From the cell containing the given text, extract its center point as (x, y) coordinate. 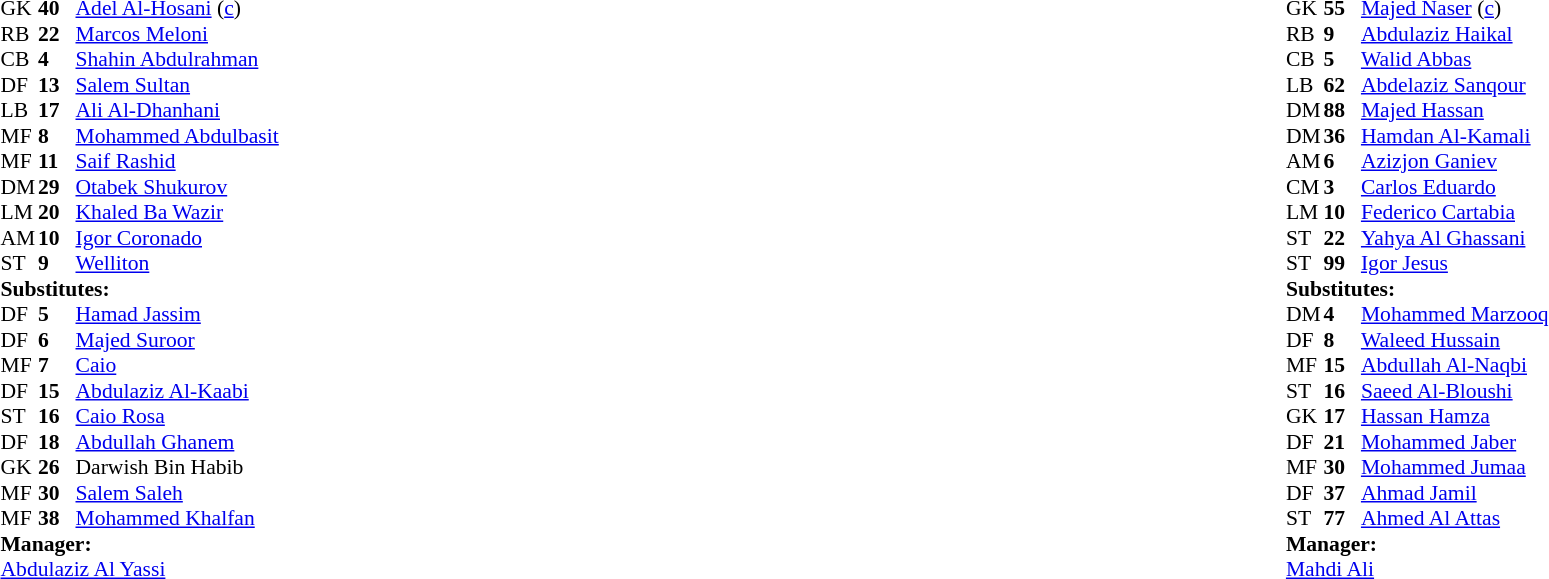
Salem Sultan (178, 85)
Igor Jesus (1455, 263)
20 (57, 213)
Saeed Al-Bloushi (1455, 391)
Saif Rashid (178, 161)
88 (1342, 111)
18 (57, 442)
Abdelaziz Sanqour (1455, 85)
Carlos Eduardo (1455, 187)
36 (1342, 136)
Mohammed Abdulbasit (178, 136)
Waleed Hussain (1455, 340)
13 (57, 85)
Abdulaziz Al-Kaabi (178, 391)
77 (1342, 519)
29 (57, 187)
Darwish Bin Habib (178, 467)
Abdullah Al-Naqbi (1455, 365)
Salem Saleh (178, 493)
Hamad Jassim (178, 315)
11 (57, 161)
Ahmed Al Attas (1455, 519)
Azizjon Ganiev (1455, 161)
21 (1342, 442)
Mohammed Marzooq (1455, 315)
Otabek Shukurov (178, 187)
Mohammed Jaber (1455, 442)
62 (1342, 85)
Hamdan Al-Kamali (1455, 136)
3 (1342, 187)
CM (1305, 187)
Caio (178, 365)
Federico Cartabia (1455, 213)
26 (57, 467)
37 (1342, 493)
Mohammed Jumaa (1455, 467)
Caio Rosa (178, 417)
Mohammed Khalfan (178, 519)
Igor Coronado (178, 238)
Welliton (178, 263)
Majed Suroor (178, 340)
Abdullah Ghanem (178, 442)
Abdulaziz Haikal (1455, 34)
Ahmad Jamil (1455, 493)
Khaled Ba Wazir (178, 213)
Shahin Abdulrahman (178, 59)
Marcos Meloni (178, 34)
99 (1342, 263)
7 (57, 365)
38 (57, 519)
Majed Hassan (1455, 111)
Walid Abbas (1455, 59)
Yahya Al Ghassani (1455, 238)
Ali Al-Dhanhani (178, 111)
Hassan Hamza (1455, 417)
